Locate the cell with the specified text and output its [x, y] center coordinate. 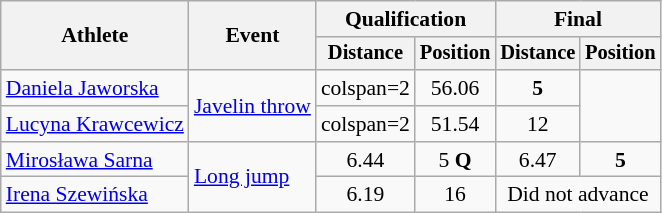
Long jump [252, 178]
6.19 [366, 195]
Lucyna Krawcewicz [95, 124]
Athlete [95, 36]
16 [455, 195]
Irena Szewińska [95, 195]
12 [538, 124]
5 Q [455, 160]
Final [578, 19]
Qualification [406, 19]
Mirosława Sarna [95, 160]
6.47 [538, 160]
56.06 [455, 88]
Event [252, 36]
Javelin throw [252, 106]
51.54 [455, 124]
Did not advance [578, 195]
Daniela Jaworska [95, 88]
6.44 [366, 160]
